Detect which cell encompasses the target text, then output its (X, Y) center coordinate. 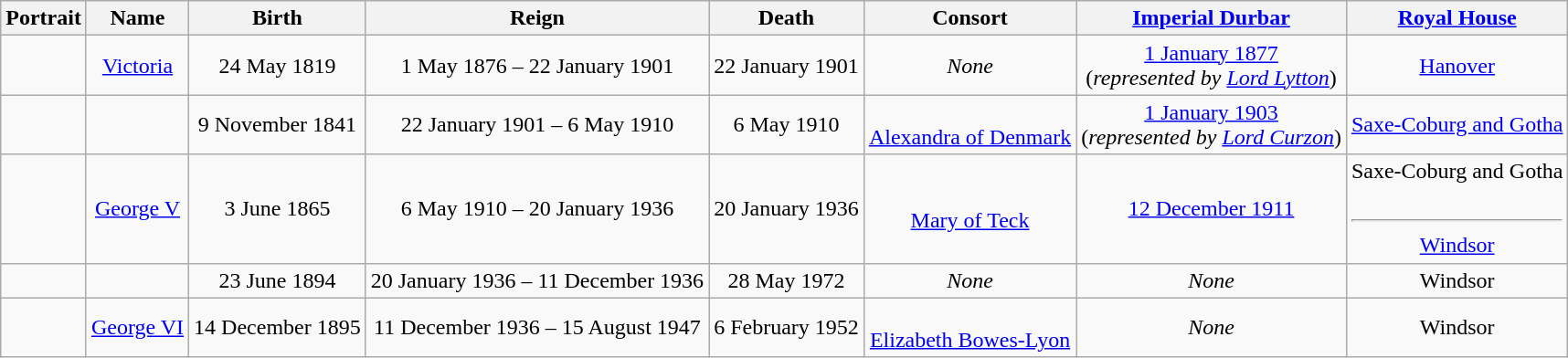
24 May 1819 (278, 66)
Consort (969, 18)
11 December 1936 – 15 August 1947 (537, 327)
George VI (137, 327)
Birth (278, 18)
22 January 1901 (787, 66)
3 June 1865 (278, 208)
Royal House (1457, 18)
6 May 1910 – 20 January 1936 (537, 208)
Alexandra of Denmark (969, 124)
1 January 1903(represented by Lord Curzon) (1212, 124)
6 May 1910 (787, 124)
Elizabeth Bowes-Lyon (969, 327)
Death (787, 18)
Portrait (44, 18)
Hanover (1457, 66)
Reign (537, 18)
20 January 1936 (787, 208)
Imperial Durbar (1212, 18)
20 January 1936 – 11 December 1936 (537, 280)
Mary of Teck (969, 208)
Saxe-Coburg and GothaWindsor (1457, 208)
23 June 1894 (278, 280)
12 December 1911 (1212, 208)
Saxe-Coburg and Gotha (1457, 124)
9 November 1841 (278, 124)
George V (137, 208)
Victoria (137, 66)
14 December 1895 (278, 327)
Name (137, 18)
6 February 1952 (787, 327)
22 January 1901 – 6 May 1910 (537, 124)
1 January 1877(represented by Lord Lytton) (1212, 66)
1 May 1876 – 22 January 1901 (537, 66)
28 May 1972 (787, 280)
